For the text-containing cell, return its midpoint in [X, Y] coordinate format. 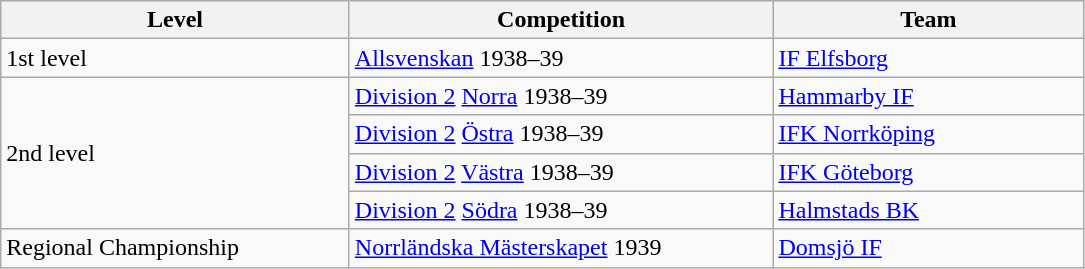
Regional Championship [176, 248]
IFK Göteborg [928, 172]
1st level [176, 58]
Allsvenskan 1938–39 [561, 58]
Division 2 Södra 1938–39 [561, 210]
Division 2 Västra 1938–39 [561, 172]
Team [928, 20]
Level [176, 20]
IF Elfsborg [928, 58]
2nd level [176, 153]
Competition [561, 20]
IFK Norrköping [928, 134]
Halmstads BK [928, 210]
Division 2 Östra 1938–39 [561, 134]
Hammarby IF [928, 96]
Division 2 Norra 1938–39 [561, 96]
Domsjö IF [928, 248]
Norrländska Mästerskapet 1939 [561, 248]
